Output the (X, Y) coordinate of the center of the cell containing the given text.  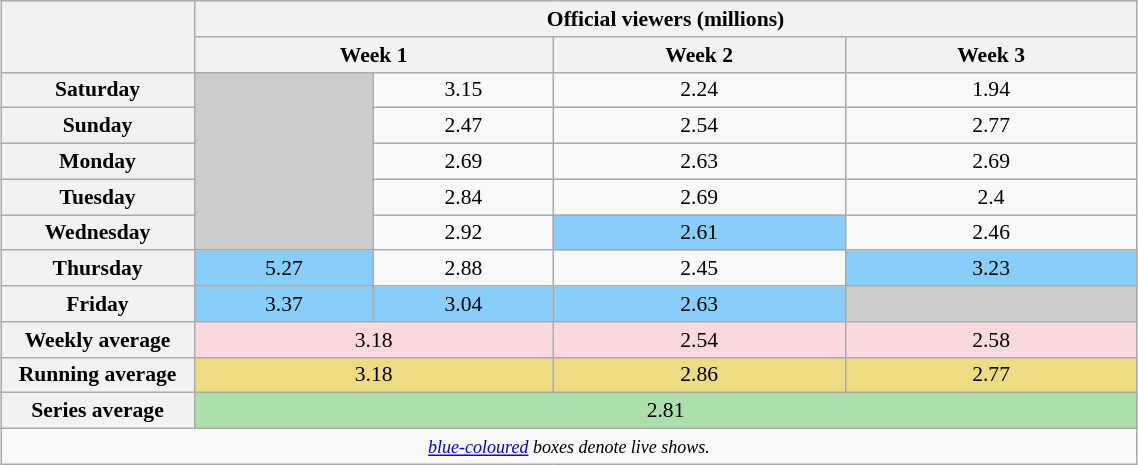
Monday (98, 162)
2.88 (464, 269)
2.47 (464, 126)
2.81 (666, 411)
Wednesday (98, 233)
2.86 (699, 375)
Official viewers (millions) (666, 19)
Tuesday (98, 197)
2.24 (699, 90)
Friday (98, 304)
3.04 (464, 304)
2.58 (991, 340)
Thursday (98, 269)
Running average (98, 375)
2.46 (991, 233)
Weekly average (98, 340)
Week 3 (991, 55)
2.45 (699, 269)
3.15 (464, 90)
5.27 (284, 269)
2.4 (991, 197)
Sunday (98, 126)
Week 2 (699, 55)
Series average (98, 411)
2.84 (464, 197)
2.92 (464, 233)
3.37 (284, 304)
blue-coloured boxes denote live shows. (569, 447)
3.23 (991, 269)
Saturday (98, 90)
1.94 (991, 90)
Week 1 (374, 55)
2.61 (699, 233)
